From the cell containing the given text, extract its center point as [x, y] coordinate. 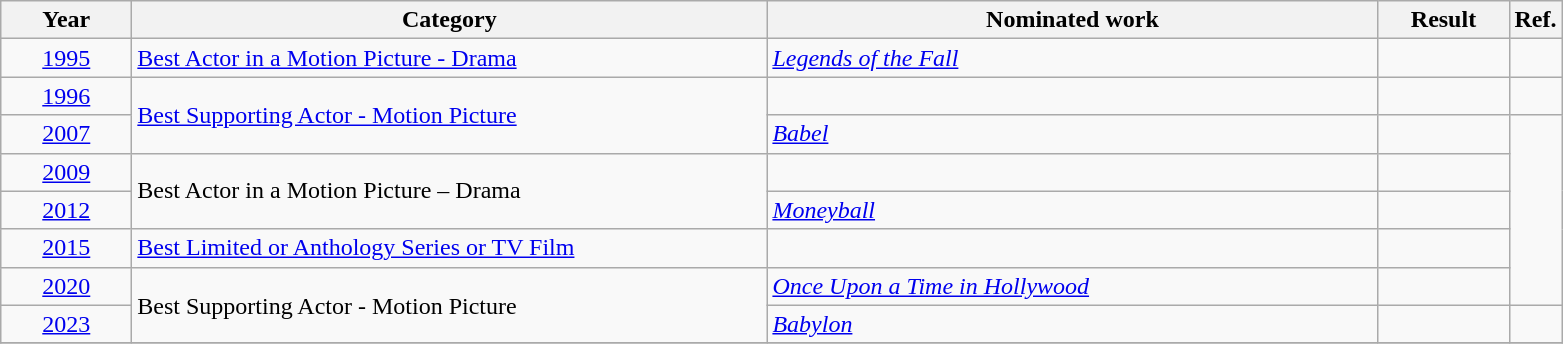
2007 [66, 134]
2012 [66, 210]
Babylon [1072, 324]
2023 [66, 324]
Result [1444, 20]
Once Upon a Time in Hollywood [1072, 286]
1996 [66, 96]
Category [450, 20]
Legends of the Fall [1072, 58]
Best Limited or Anthology Series or TV Film [450, 248]
2009 [66, 172]
Year [66, 20]
Moneyball [1072, 210]
Nominated work [1072, 20]
1995 [66, 58]
2015 [66, 248]
2020 [66, 286]
Babel [1072, 134]
Best Actor in a Motion Picture - Drama [450, 58]
Ref. [1536, 20]
Best Actor in a Motion Picture – Drama [450, 191]
